Search for the cell housing the specified text and yield its [X, Y] center coordinate. 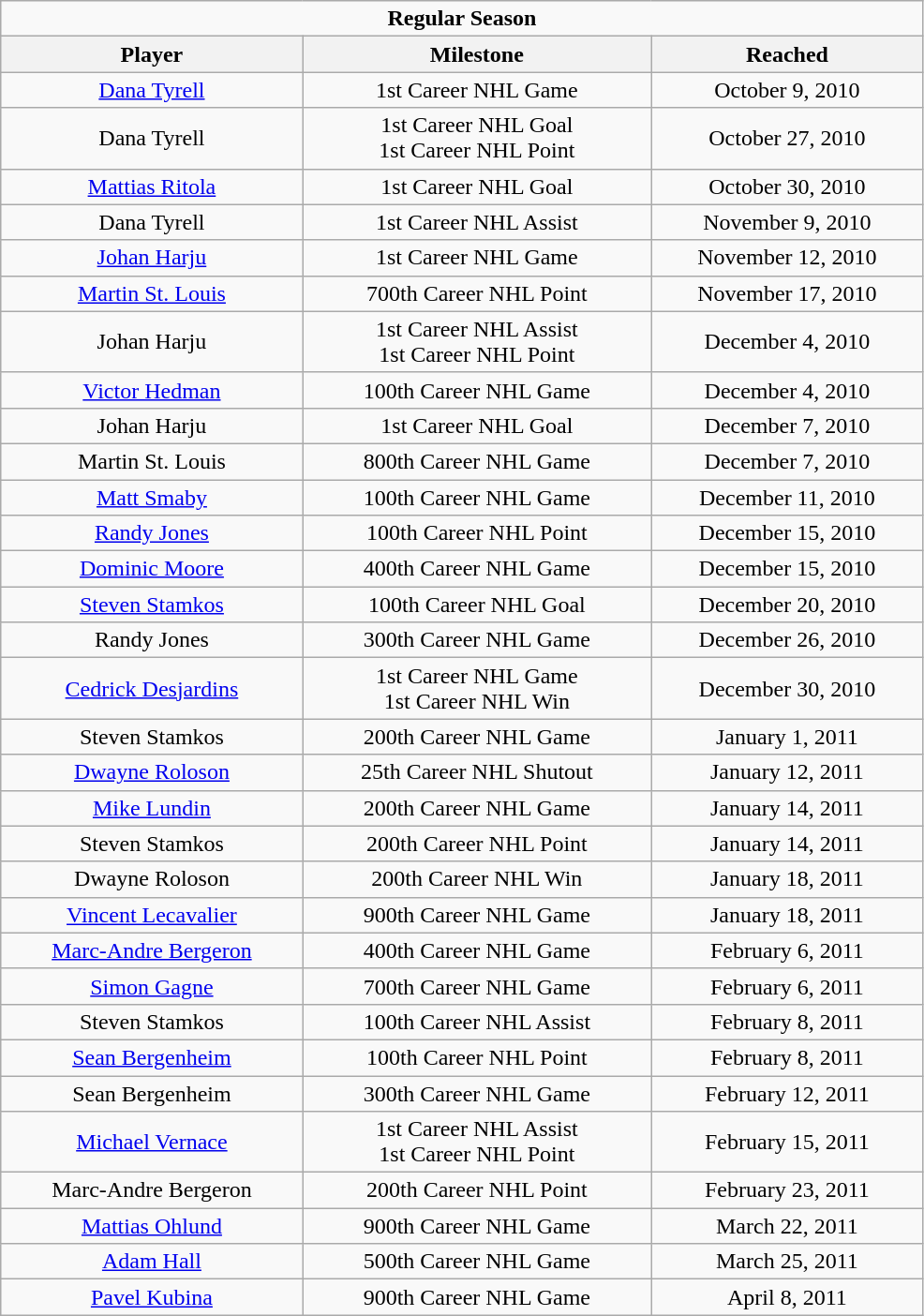
25th Career NHL Shutout [477, 772]
1st Career NHL Game1st Career NHL Win [477, 688]
February 23, 2011 [787, 1190]
Milestone [477, 54]
October 9, 2010 [787, 90]
Reached [787, 54]
500th Career NHL Game [477, 1262]
Simon Gagne [152, 986]
100th Career NHL Assist [477, 1022]
February 12, 2011 [787, 1094]
Dominic Moore [152, 569]
Regular Season [462, 19]
Vincent Lecavalier [152, 915]
Michael Vernace [152, 1142]
December 26, 2010 [787, 640]
April 8, 2011 [787, 1297]
October 30, 2010 [787, 187]
Mattias Ohlund [152, 1226]
Pavel Kubina [152, 1297]
800th Career NHL Game [477, 461]
February 15, 2011 [787, 1142]
Matt Smaby [152, 498]
700th Career NHL Point [477, 293]
November 12, 2010 [787, 258]
Player [152, 54]
December 30, 2010 [787, 688]
Adam Hall [152, 1262]
700th Career NHL Game [477, 986]
200th Career NHL Win [477, 879]
Cedrick Desjardins [152, 688]
Mattias Ritola [152, 187]
December 20, 2010 [787, 605]
December 11, 2010 [787, 498]
Mike Lundin [152, 808]
October 27, 2010 [787, 139]
November 17, 2010 [787, 293]
November 9, 2010 [787, 222]
100th Career NHL Goal [477, 605]
January 1, 2011 [787, 737]
Victor Hedman [152, 390]
1st Career NHL Assist [477, 222]
January 12, 2011 [787, 772]
March 25, 2011 [787, 1262]
1st Career NHL Goal1st Career NHL Point [477, 139]
March 22, 2011 [787, 1226]
